Locate the cell with the specified text and output its [X, Y] center coordinate. 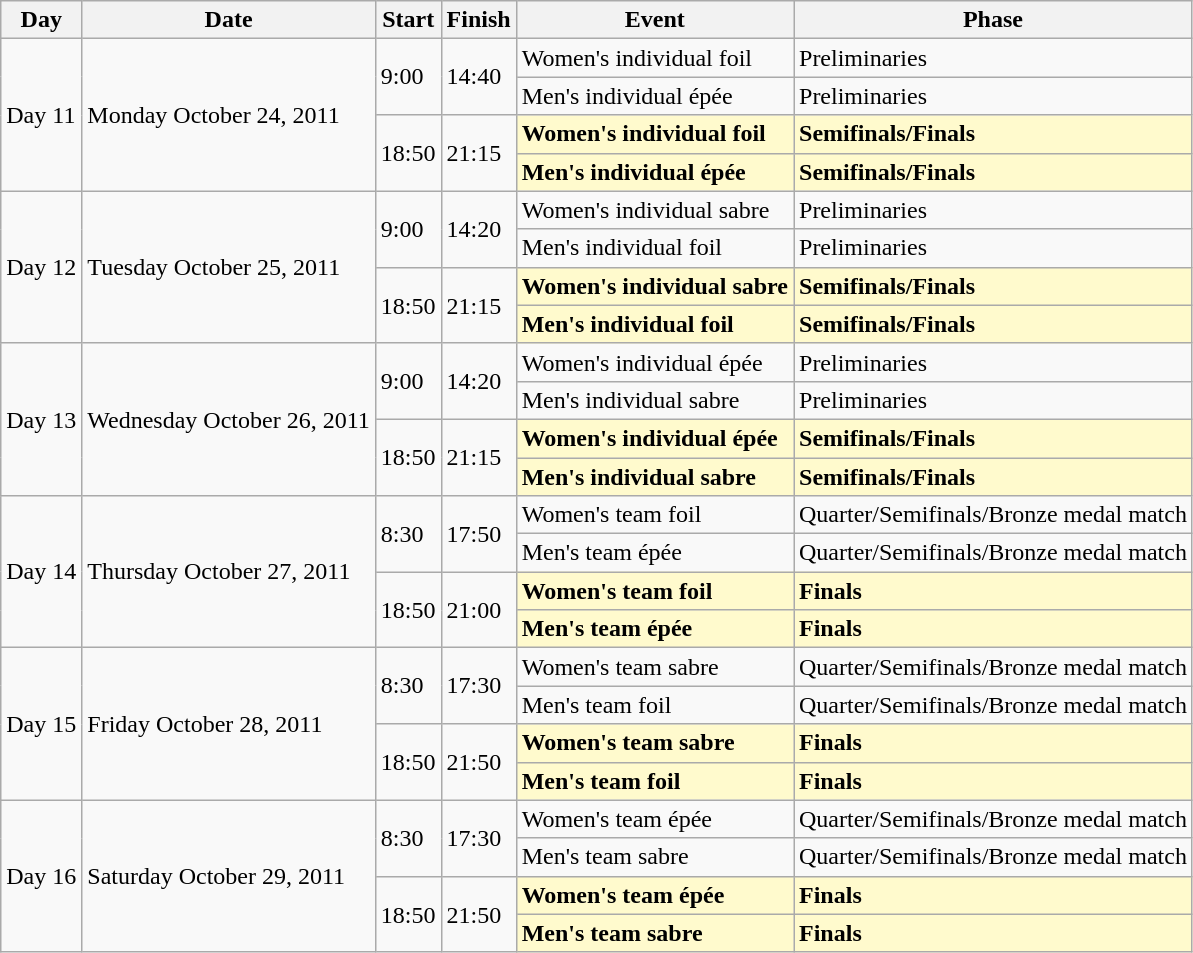
Wednesday October 26, 2011 [229, 419]
Date [229, 20]
Finish [478, 20]
Day 15 [42, 724]
14:40 [478, 77]
Tuesday October 25, 2011 [229, 267]
Saturday October 29, 2011 [229, 876]
Day 11 [42, 115]
Day 14 [42, 572]
Day 16 [42, 876]
17:50 [478, 534]
Friday October 28, 2011 [229, 724]
Start [408, 20]
Day 13 [42, 419]
Day 12 [42, 267]
Day [42, 20]
21:00 [478, 610]
Phase [994, 20]
Event [654, 20]
Monday October 24, 2011 [229, 115]
Thursday October 27, 2011 [229, 572]
